Find where the given text appears and provide that cell's center as [x, y] coordinate. 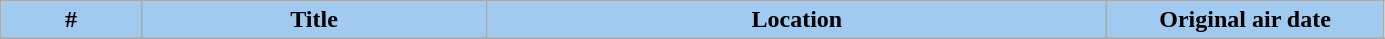
# [72, 20]
Title [314, 20]
Location [797, 20]
Original air date [1246, 20]
